Search for the cell housing the specified text and yield its (X, Y) center coordinate. 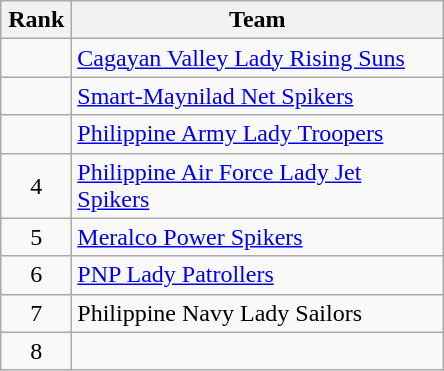
Philippine Navy Lady Sailors (258, 313)
PNP Lady Patrollers (258, 275)
Meralco Power Spikers (258, 237)
5 (36, 237)
Philippine Air Force Lady Jet Spikers (258, 186)
6 (36, 275)
4 (36, 186)
Team (258, 20)
Philippine Army Lady Troopers (258, 134)
Cagayan Valley Lady Rising Suns (258, 58)
Smart-Maynilad Net Spikers (258, 96)
Rank (36, 20)
7 (36, 313)
8 (36, 351)
